Return the [x, y] coordinate for the center point of the cell that contains the specified text.  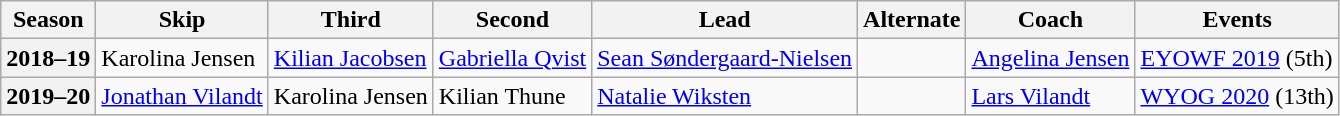
Natalie Wiksten [725, 96]
Gabriella Qvist [512, 58]
Lead [725, 20]
Kilian Jacobsen [350, 58]
Sean Søndergaard-Nielsen [725, 58]
EYOWF 2019 (5th) [1237, 58]
Alternate [912, 20]
Third [350, 20]
2019–20 [48, 96]
Skip [182, 20]
Season [48, 20]
Jonathan Vilandt [182, 96]
2018–19 [48, 58]
Events [1237, 20]
Kilian Thune [512, 96]
Second [512, 20]
Angelina Jensen [1050, 58]
Coach [1050, 20]
WYOG 2020 (13th) [1237, 96]
Lars Vilandt [1050, 96]
